Return [x, y] of the center of cell containing provided text 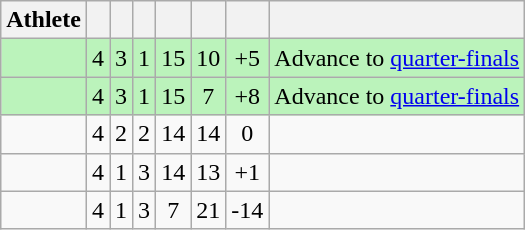
13 [208, 172]
21 [208, 210]
+8 [248, 96]
10 [208, 58]
+5 [248, 58]
0 [248, 134]
Athlete [44, 20]
+1 [248, 172]
-14 [248, 210]
